Find where the given text appears and provide that cell's center as [X, Y] coordinate. 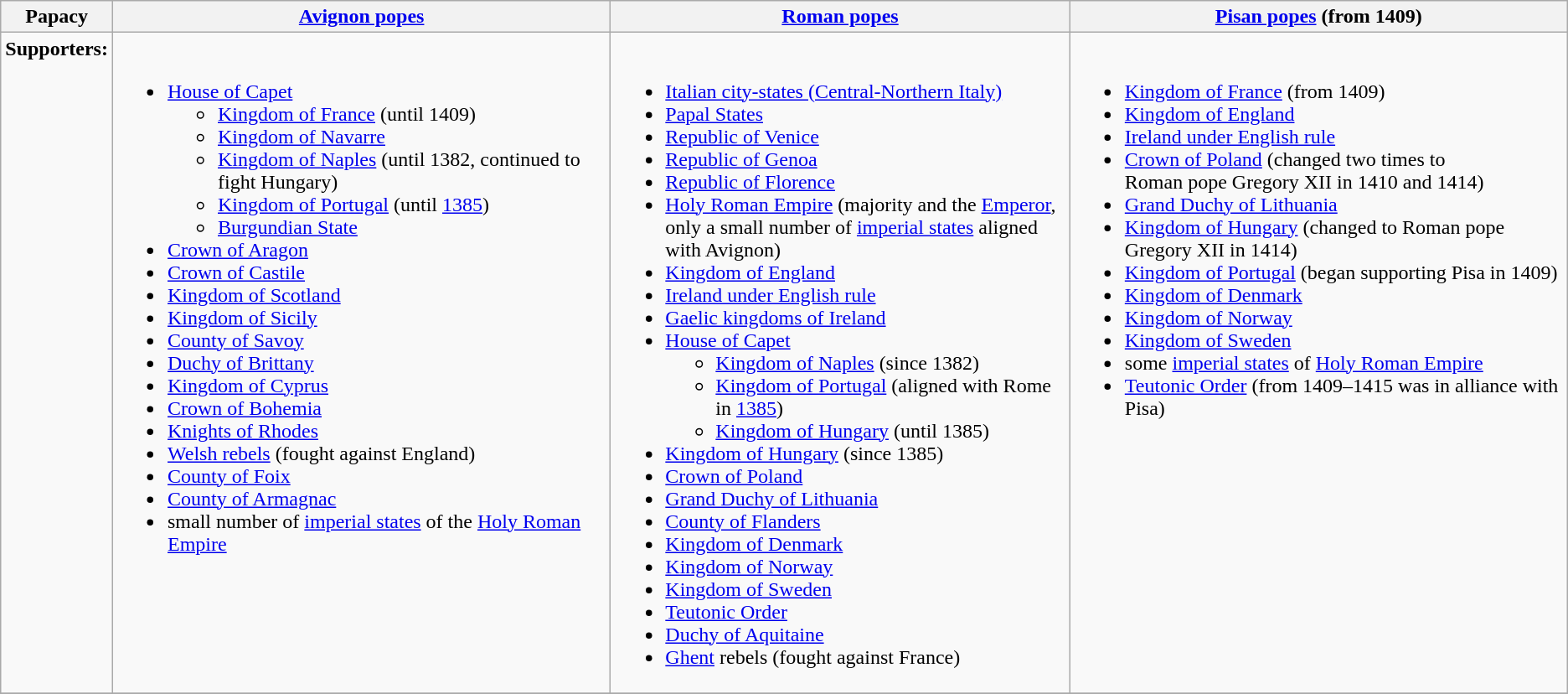
Papacy [57, 17]
Supporters: [57, 363]
Avignon popes [361, 17]
Pisan popes (from 1409) [1318, 17]
Roman popes [841, 17]
